Capture the cell that displays the provided text and extract its [x, y] central coordinate. 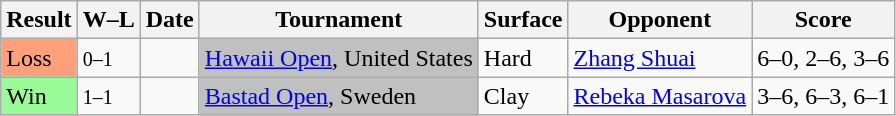
Date [170, 20]
Hawaii Open, United States [338, 58]
Zhang Shuai [660, 58]
Surface [523, 20]
Bastad Open, Sweden [338, 96]
3–6, 6–3, 6–1 [824, 96]
W–L [108, 20]
Loss [39, 58]
Opponent [660, 20]
Win [39, 96]
Rebeka Masarova [660, 96]
Tournament [338, 20]
Clay [523, 96]
Score [824, 20]
Hard [523, 58]
0–1 [108, 58]
Result [39, 20]
1–1 [108, 96]
6–0, 2–6, 3–6 [824, 58]
